From the cell containing the given text, extract its center point as (X, Y) coordinate. 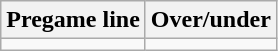
Over/under (210, 20)
Pregame line (74, 20)
